Identify which cell holds the provided text, then report its [x, y] central coordinate. 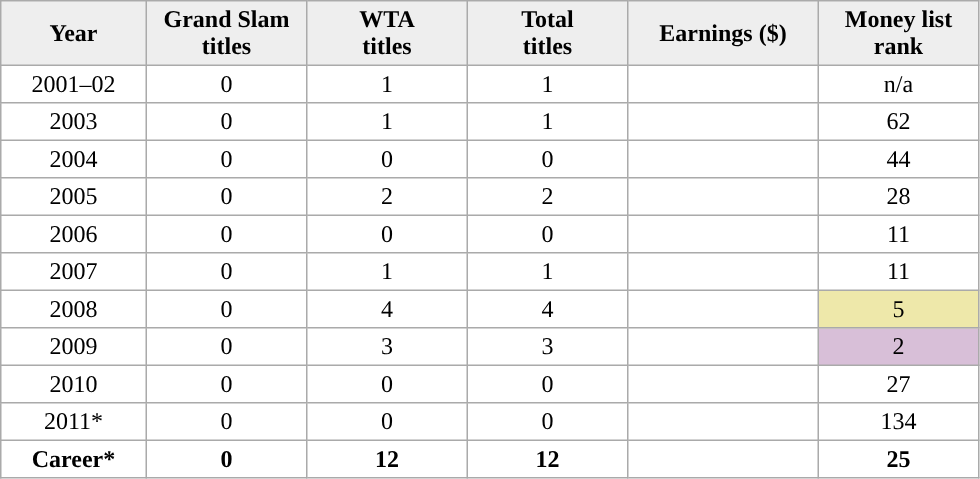
44 [898, 159]
28 [898, 197]
27 [898, 384]
134 [898, 422]
Grand Slam titles [226, 33]
2003 [74, 122]
2001–02 [74, 84]
2005 [74, 197]
62 [898, 122]
2008 [74, 309]
WTA titles [387, 33]
5 [898, 309]
2010 [74, 384]
Money list rank [898, 33]
25 [898, 459]
Career* [74, 459]
Year [74, 33]
Total titles [547, 33]
2011* [74, 422]
Earnings ($) [723, 33]
2009 [74, 347]
2004 [74, 159]
n/a [898, 84]
2007 [74, 272]
2006 [74, 234]
